Extract the [X, Y] coordinate from the center of the cell holding the provided text.  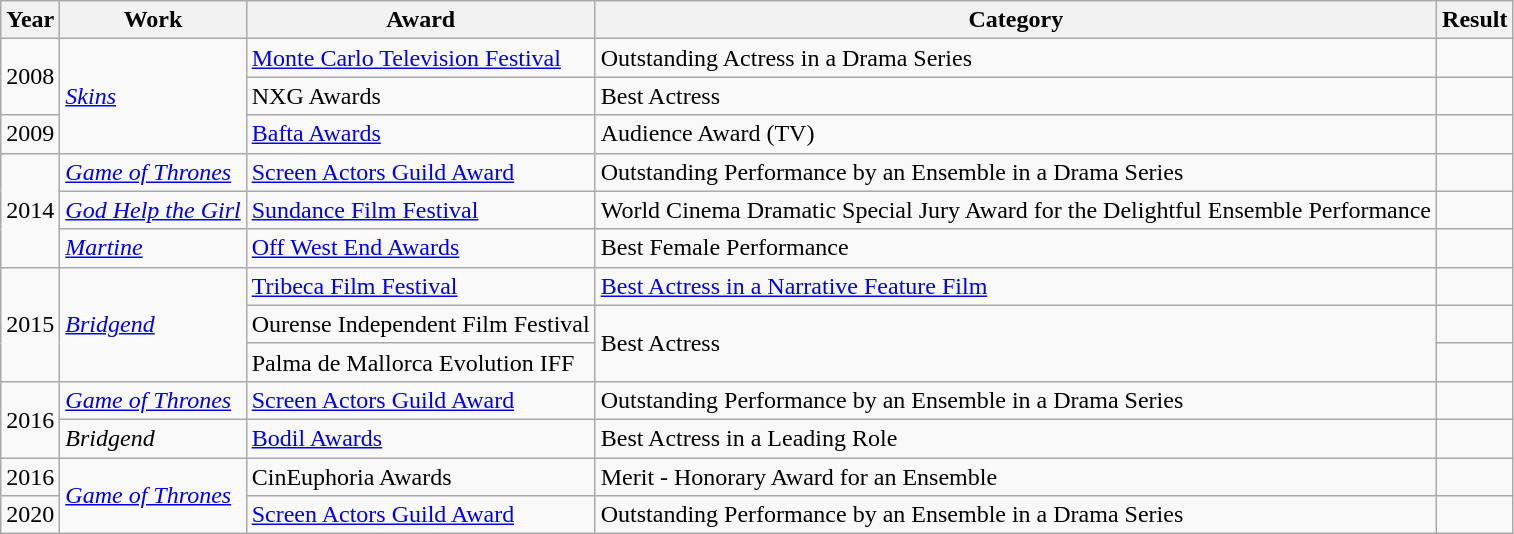
Audience Award (TV) [1016, 134]
Year [30, 20]
Ourense Independent Film Festival [420, 324]
Award [420, 20]
2020 [30, 515]
Merit - Honorary Award for an Ensemble [1016, 477]
2008 [30, 77]
2009 [30, 134]
Martine [153, 248]
Work [153, 20]
CinEuphoria Awards [420, 477]
Palma de Mallorca Evolution IFF [420, 362]
God Help the Girl [153, 210]
World Cinema Dramatic Special Jury Award for the Delightful Ensemble Performance [1016, 210]
Best Actress in a Narrative Feature Film [1016, 286]
Tribeca Film Festival [420, 286]
Category [1016, 20]
Skins [153, 96]
2015 [30, 324]
Sundance Film Festival [420, 210]
Monte Carlo Television Festival [420, 58]
Off West End Awards [420, 248]
NXG Awards [420, 96]
Bodil Awards [420, 438]
Outstanding Actress in a Drama Series [1016, 58]
Best Actress in a Leading Role [1016, 438]
2014 [30, 210]
Result [1475, 20]
Best Female Performance [1016, 248]
Bafta Awards [420, 134]
